Extract the (x, y) coordinate from the center of the cell holding the provided text.  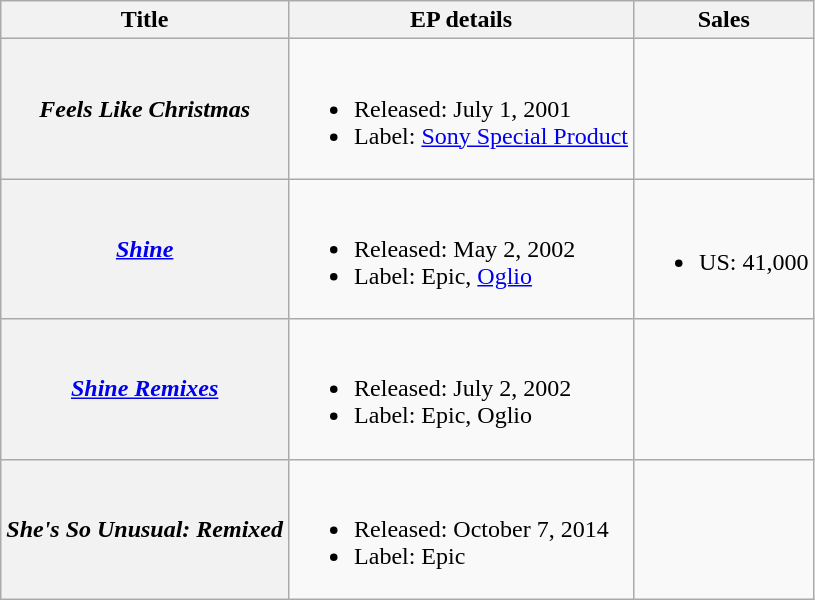
She's So Unusual: Remixed (145, 529)
Feels Like Christmas (145, 109)
Released: October 7, 2014Label: Epic (462, 529)
US: 41,000 (724, 249)
Released: May 2, 2002Label: Epic, Oglio (462, 249)
Shine Remixes (145, 389)
EP details (462, 20)
Shine (145, 249)
Released: July 2, 2002Label: Epic, Oglio (462, 389)
Released: July 1, 2001Label: Sony Special Product (462, 109)
Title (145, 20)
Sales (724, 20)
